From the cell containing the given text, extract its center point as (X, Y) coordinate. 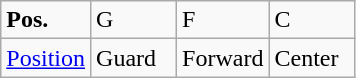
Pos. (46, 20)
Guard (134, 58)
G (134, 20)
F (223, 20)
C (312, 20)
Center (312, 58)
Position (46, 58)
Forward (223, 58)
